Output the [x, y] coordinate of the center of the cell containing the given text.  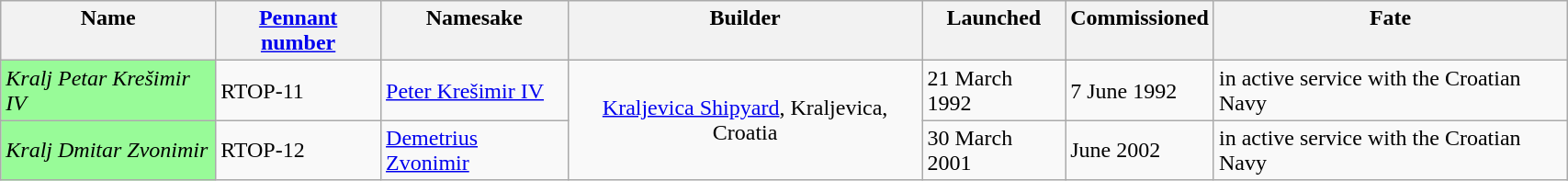
Demetrius Zvonimir [475, 151]
Pennant number [299, 31]
June 2002 [1140, 151]
RTOP-12 [299, 151]
Fate [1390, 31]
RTOP-11 [299, 90]
7 June 1992 [1140, 90]
21 March 1992 [994, 90]
Builder [745, 31]
Commissioned [1140, 31]
Kralj Dmitar Zvonimir [108, 151]
Name [108, 31]
30 March 2001 [994, 151]
Launched [994, 31]
Namesake [475, 31]
Kraljevica Shipyard, Kraljevica, Croatia [745, 120]
Peter Krešimir IV [475, 90]
Kralj Petar Krešimir IV [108, 90]
